Find where the given text appears and provide that cell's center as [x, y] coordinate. 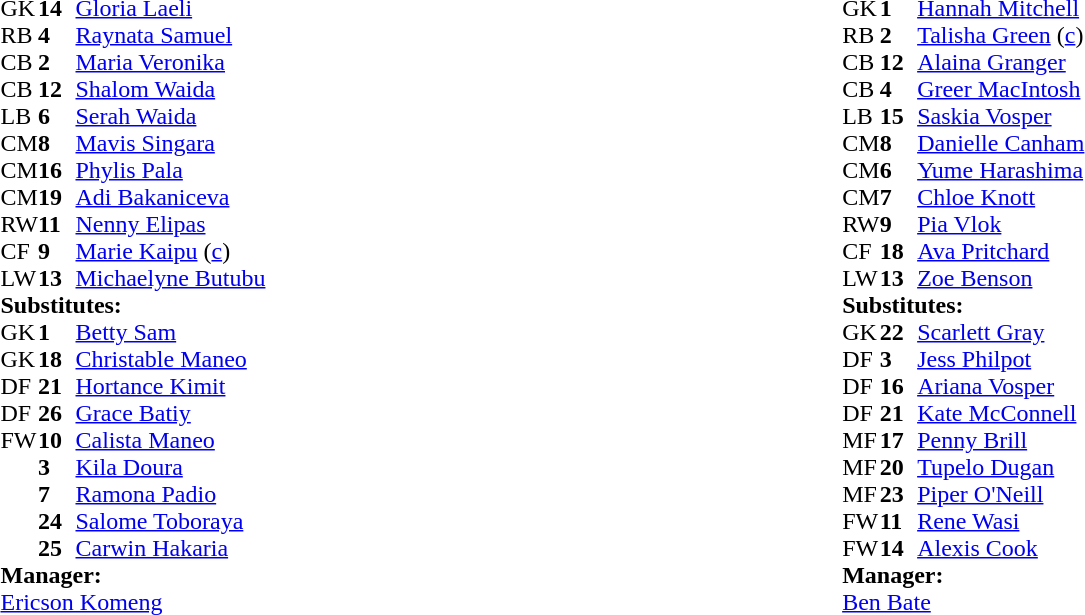
Marie Kaipu (c) [171, 252]
17 [899, 440]
Nenny Elipas [171, 224]
Shalom Waida [171, 90]
10 [57, 440]
Jess Philpot [1000, 360]
Ben Bate [963, 602]
Phylis Pala [171, 170]
Scarlett Gray [1000, 332]
Christable Maneo [171, 360]
25 [57, 548]
Greer MacIntosh [1000, 90]
Danielle Canham [1000, 144]
Grace Batiy [171, 414]
Ava Pritchard [1000, 252]
15 [899, 116]
14 [899, 548]
24 [57, 522]
Piper O'Neill [1000, 494]
Rene Wasi [1000, 522]
Kate McConnell [1000, 414]
Mavis Singara [171, 144]
Yume Harashima [1000, 170]
Zoe Benson [1000, 278]
Ericson Komeng [132, 602]
Adi Bakaniceva [171, 198]
Kila Doura [171, 468]
Ariana Vosper [1000, 386]
Maria Veronika [171, 62]
Chloe Knott [1000, 198]
Raynata Samuel [171, 36]
19 [57, 198]
22 [899, 332]
Pia Vlok [1000, 224]
Betty Sam [171, 332]
Hortance Kimit [171, 386]
1 [57, 332]
Alaina Granger [1000, 62]
Calista Maneo [171, 440]
Michaelyne Butubu [171, 278]
26 [57, 414]
Alexis Cook [1000, 548]
23 [899, 494]
Saskia Vosper [1000, 116]
Serah Waida [171, 116]
Ramona Padio [171, 494]
Carwin Hakaria [171, 548]
Tupelo Dugan [1000, 468]
Talisha Green (c) [1000, 36]
Penny Brill [1000, 440]
20 [899, 468]
Salome Toboraya [171, 522]
